Locate the cell with the specified text and output its (x, y) center coordinate. 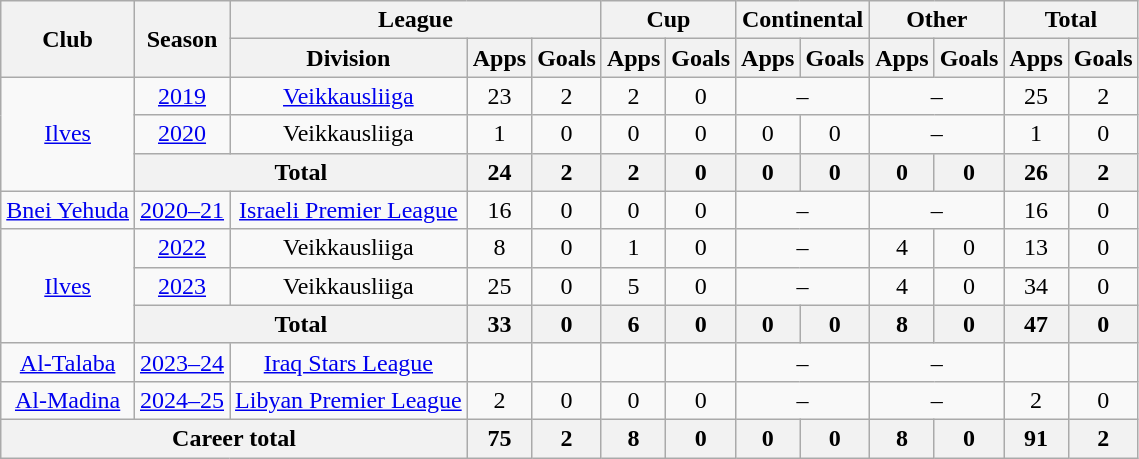
24 (499, 172)
Al-Talaba (68, 362)
2019 (182, 96)
Libyan Premier League (349, 400)
Bnei Yehuda (68, 210)
5 (633, 286)
2023–24 (182, 362)
2024–25 (182, 400)
Club (68, 39)
Continental (803, 20)
91 (1036, 438)
2023 (182, 286)
75 (499, 438)
Israeli Premier League (349, 210)
2020 (182, 134)
26 (1036, 172)
Iraq Stars League (349, 362)
47 (1036, 324)
34 (1036, 286)
2020–21 (182, 210)
33 (499, 324)
Al-Madina (68, 400)
13 (1036, 248)
Season (182, 39)
League (416, 20)
Other (937, 20)
2022 (182, 248)
6 (633, 324)
Career total (234, 438)
Cup (668, 20)
Division (349, 58)
23 (499, 96)
